Search for the cell housing the specified text and yield its [x, y] center coordinate. 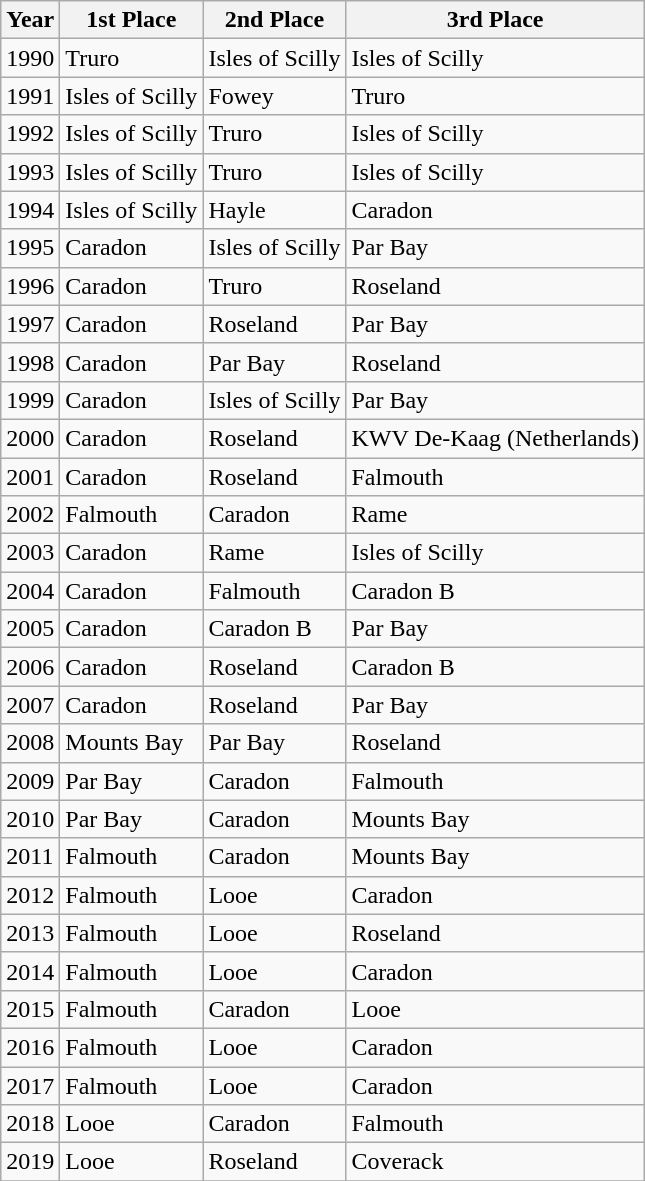
2010 [30, 819]
2001 [30, 477]
2011 [30, 857]
1995 [30, 248]
1st Place [132, 20]
2019 [30, 1162]
1991 [30, 96]
2009 [30, 781]
2002 [30, 515]
2016 [30, 1047]
2006 [30, 667]
2018 [30, 1124]
2003 [30, 553]
2nd Place [274, 20]
2005 [30, 629]
KWV De-Kaag (Netherlands) [495, 438]
2013 [30, 933]
Hayle [274, 210]
1996 [30, 286]
1998 [30, 362]
1993 [30, 172]
2000 [30, 438]
2008 [30, 743]
1997 [30, 324]
1994 [30, 210]
Year [30, 20]
1990 [30, 58]
2012 [30, 895]
2015 [30, 1009]
2007 [30, 705]
1999 [30, 400]
3rd Place [495, 20]
1992 [30, 134]
2017 [30, 1085]
Coverack [495, 1162]
2014 [30, 971]
Fowey [274, 96]
2004 [30, 591]
